Determine the [X, Y] coordinate at the center of the cell enclosing the given text.  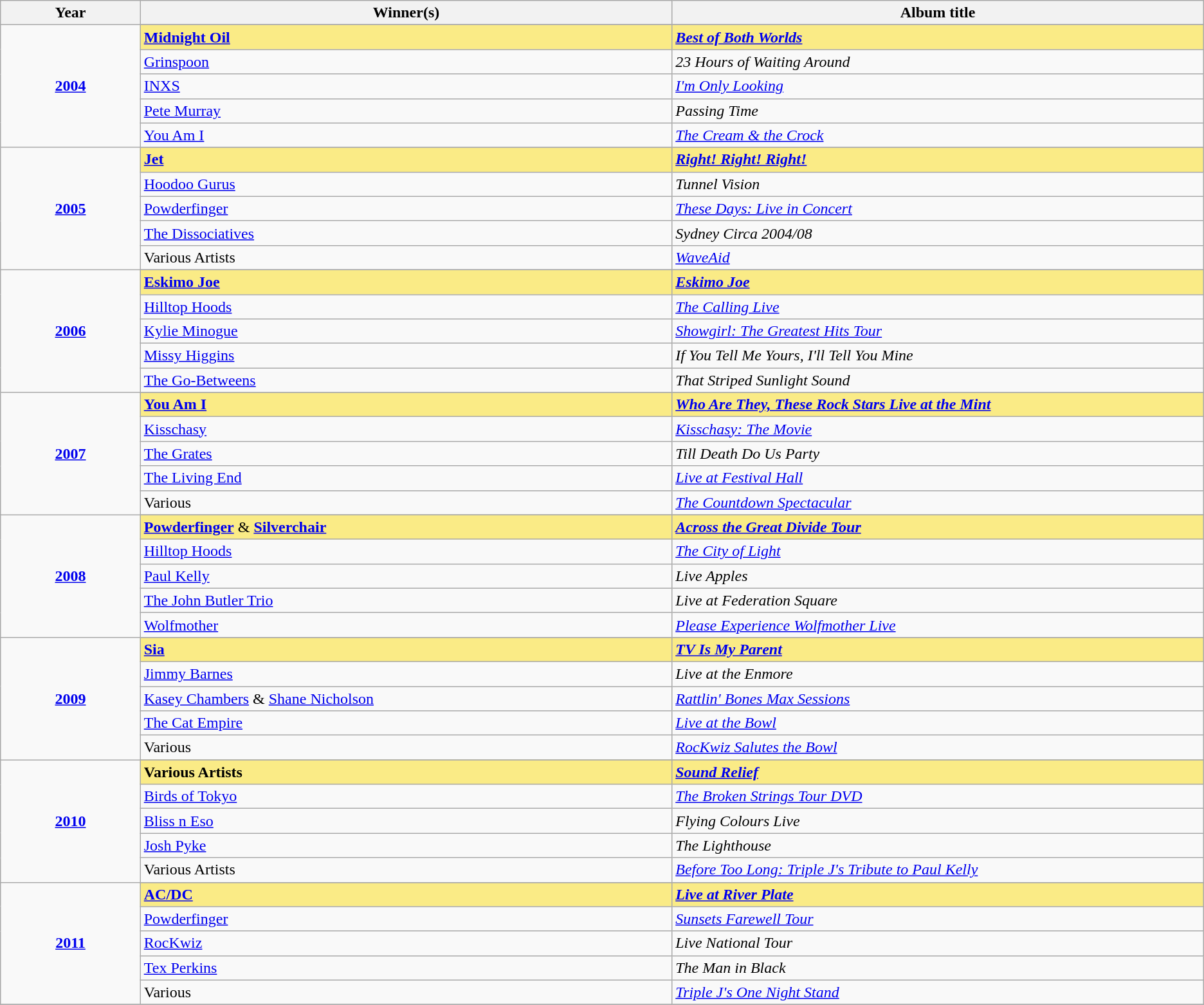
Live at Federation Square [938, 600]
The Countdown Spectacular [938, 502]
Showgirl: The Greatest Hits Tour [938, 331]
Midnight Oil [406, 37]
Live Apples [938, 576]
2011 [71, 943]
TV Is My Parent [938, 649]
Tunnel Vision [938, 184]
2008 [71, 576]
AC/DC [406, 894]
The John Butler Trio [406, 600]
Right! Right! Right! [938, 160]
Paul Kelly [406, 576]
Powderfinger & Silverchair [406, 527]
Year [71, 13]
RocKwiz [406, 943]
Missy Higgins [406, 356]
That Striped Sunlight Sound [938, 380]
Kisschasy: The Movie [938, 429]
2006 [71, 331]
2007 [71, 454]
RocKwiz Salutes the Bowl [938, 748]
Before Too Long: Triple J's Tribute to Paul Kelly [938, 870]
Jimmy Barnes [406, 674]
Live National Tour [938, 943]
Live at Festival Hall [938, 478]
The Cream & the Crock [938, 135]
Tex Perkins [406, 968]
Rattlin' Bones Max Sessions [938, 698]
Passing Time [938, 111]
Grinspoon [406, 62]
Kasey Chambers & Shane Nicholson [406, 698]
I'm Only Looking [938, 86]
2010 [71, 821]
The Dissociatives [406, 233]
Sia [406, 649]
Kisschasy [406, 429]
Bliss n Eso [406, 821]
The Living End [406, 478]
The Calling Live [938, 307]
The Lighthouse [938, 845]
Album title [938, 13]
Live at River Plate [938, 894]
The Grates [406, 454]
Best of Both Worlds [938, 37]
Sunsets Farewell Tour [938, 919]
The Man in Black [938, 968]
Triple J's One Night Stand [938, 992]
Sound Relief [938, 772]
2004 [71, 86]
Josh Pyke [406, 845]
Till Death Do Us Party [938, 454]
2005 [71, 208]
Flying Colours Live [938, 821]
Birds of Tokyo [406, 797]
These Days: Live in Concert [938, 208]
Live at the Enmore [938, 674]
23 Hours of Waiting Around [938, 62]
Kylie Minogue [406, 331]
INXS [406, 86]
The Broken Strings Tour DVD [938, 797]
Who Are They, These Rock Stars Live at the Mint [938, 405]
The Cat Empire [406, 723]
Live at the Bowl [938, 723]
WaveAid [938, 257]
2009 [71, 698]
If You Tell Me Yours, I'll Tell You Mine [938, 356]
Pete Murray [406, 111]
Jet [406, 160]
The Go-Betweens [406, 380]
Across the Great Divide Tour [938, 527]
Wolfmother [406, 625]
Sydney Circa 2004/08 [938, 233]
Please Experience Wolfmother Live [938, 625]
Winner(s) [406, 13]
Hoodoo Gurus [406, 184]
The City of Light [938, 551]
